Identify which cell holds the provided text, then report its [x, y] central coordinate. 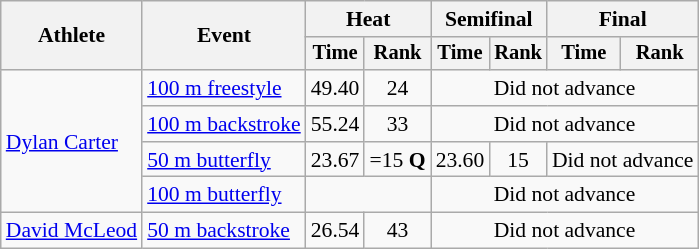
100 m backstroke [224, 124]
50 m butterfly [224, 160]
100 m butterfly [224, 195]
100 m freestyle [224, 88]
Event [224, 36]
26.54 [336, 231]
23.60 [460, 160]
Final [623, 19]
Heat [368, 19]
23.67 [336, 160]
50 m backstroke [224, 231]
15 [518, 160]
Semifinal [489, 19]
Dylan Carter [72, 141]
24 [397, 88]
49.40 [336, 88]
33 [397, 124]
55.24 [336, 124]
Athlete [72, 36]
David McLeod [72, 231]
=15 Q [397, 160]
43 [397, 231]
